Locate the cell with the specified text and output its [X, Y] center coordinate. 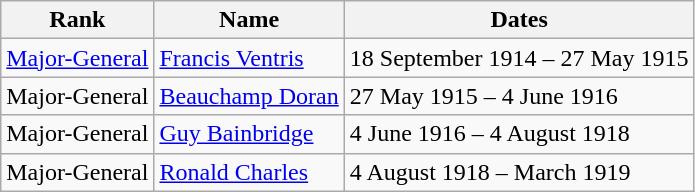
Rank [78, 20]
27 May 1915 – 4 June 1916 [519, 96]
Francis Ventris [249, 58]
18 September 1914 – 27 May 1915 [519, 58]
Beauchamp Doran [249, 96]
Dates [519, 20]
Name [249, 20]
Ronald Charles [249, 172]
Guy Bainbridge [249, 134]
4 June 1916 – 4 August 1918 [519, 134]
4 August 1918 – March 1919 [519, 172]
